Locate the cell with the specified text and output its (X, Y) center coordinate. 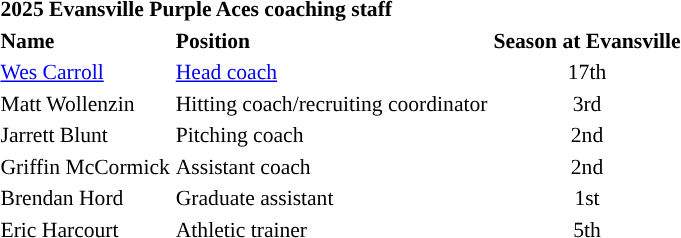
Head coach (332, 72)
Graduate assistant (332, 198)
Position (332, 40)
Hitting coach/recruiting coordinator (332, 104)
Pitching coach (332, 135)
Assistant coach (332, 166)
